Return the [X, Y] coordinate for the center point of the cell that contains the specified text.  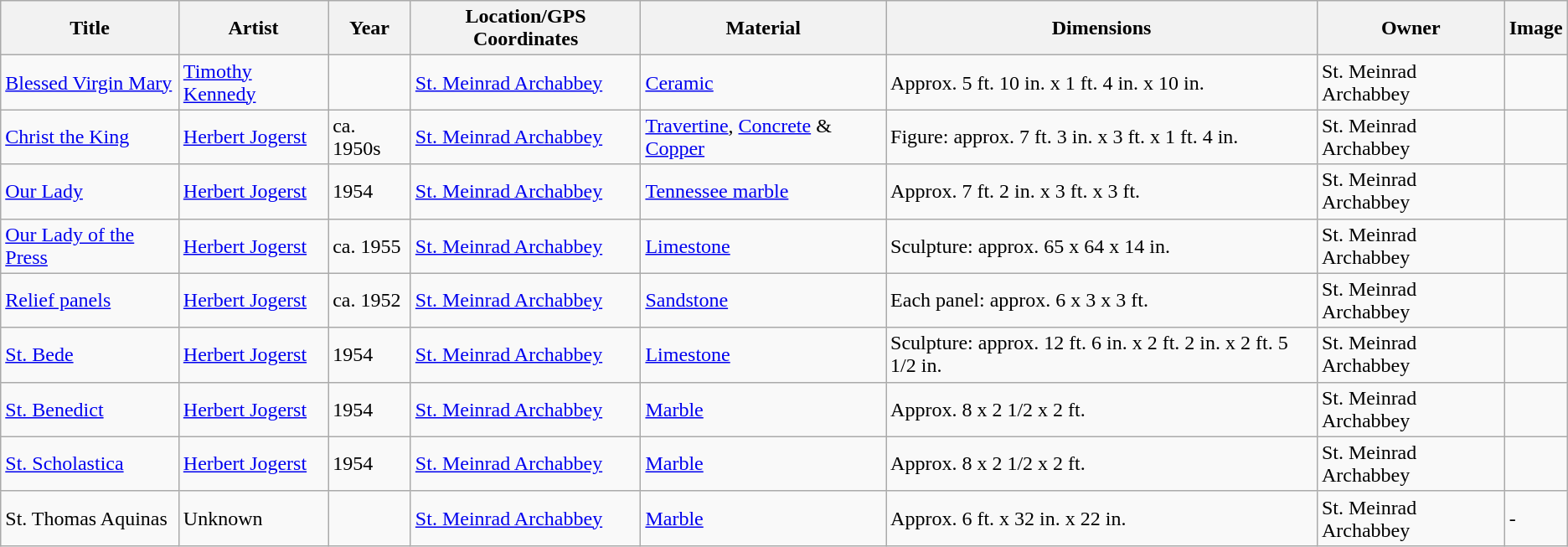
Approx. 6 ft. x 32 in. x 22 in. [1102, 518]
ca. 1950s [370, 137]
Christ the King [90, 137]
Sculpture: approx. 12 ft. 6 in. x 2 ft. 2 in. x 2 ft. 5 1/2 in. [1102, 355]
Sandstone [764, 300]
ca. 1952 [370, 300]
Blessed Virgin Mary [90, 82]
Artist [253, 28]
St. Scholastica [90, 464]
Approx. 7 ft. 2 in. x 3 ft. x 3 ft. [1102, 191]
Unknown [253, 518]
Each panel: approx. 6 x 3 x 3 ft. [1102, 300]
Sculpture: approx. 65 x 64 x 14 in. [1102, 246]
- [1536, 518]
St. Thomas Aquinas [90, 518]
Year [370, 28]
ca. 1955 [370, 246]
Ceramic [764, 82]
St. Bede [90, 355]
Title [90, 28]
Location/GPS Coordinates [526, 28]
Our Lady of the Press [90, 246]
St. Benedict [90, 409]
Material [764, 28]
Owner [1411, 28]
Dimensions [1102, 28]
Tennessee marble [764, 191]
Image [1536, 28]
Our Lady [90, 191]
Timothy Kennedy [253, 82]
Approx. 5 ft. 10 in. x 1 ft. 4 in. x 10 in. [1102, 82]
Relief panels [90, 300]
Travertine, Concrete & Copper [764, 137]
Figure: approx. 7 ft. 3 in. x 3 ft. x 1 ft. 4 in. [1102, 137]
